From the cell containing the given text, extract its center point as (X, Y) coordinate. 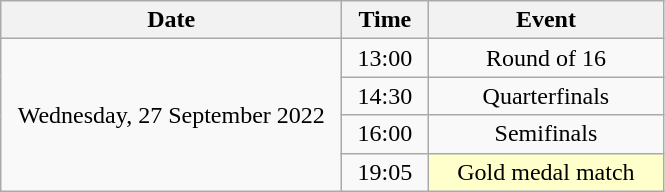
16:00 (385, 134)
14:30 (385, 96)
Time (385, 20)
Round of 16 (546, 58)
Event (546, 20)
Gold medal match (546, 172)
Quarterfinals (546, 96)
Wednesday, 27 September 2022 (172, 115)
Date (172, 20)
13:00 (385, 58)
Semifinals (546, 134)
19:05 (385, 172)
